Scan for the cell matching the given text and deliver its (X, Y) coordinate at center. 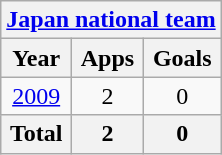
Goals (182, 58)
Total (36, 134)
Japan national team (111, 20)
2009 (36, 96)
Apps (108, 58)
Year (36, 58)
